Determine the [X, Y] coordinate at the center of the cell enclosing the given text.  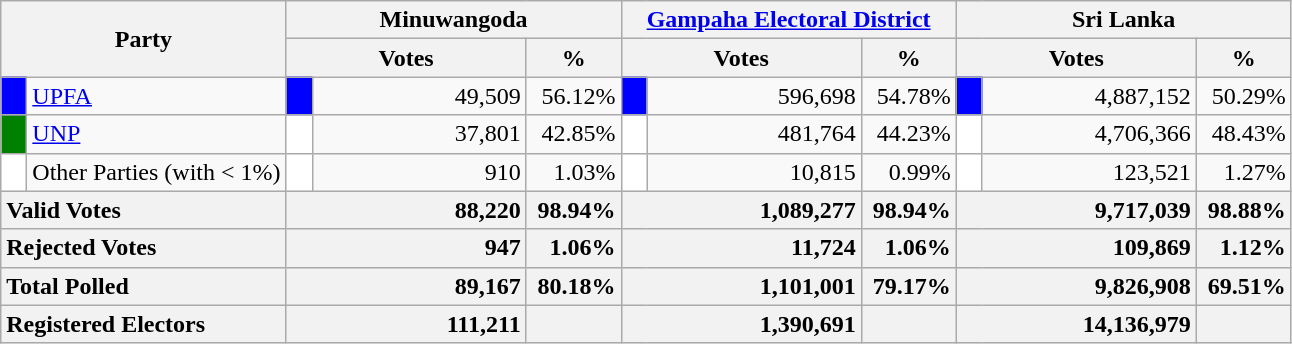
69.51% [1244, 286]
Sri Lanka [1124, 20]
9,717,039 [1076, 210]
1.03% [574, 172]
9,826,908 [1076, 286]
UNP [156, 134]
Registered Electors [144, 324]
56.12% [574, 96]
37,801 [419, 134]
Total Polled [144, 286]
109,869 [1076, 248]
Rejected Votes [144, 248]
49,509 [419, 96]
1,089,277 [741, 210]
10,815 [754, 172]
481,764 [754, 134]
50.29% [1244, 96]
11,724 [741, 248]
14,136,979 [1076, 324]
111,211 [406, 324]
4,887,152 [1089, 96]
910 [419, 172]
UPFA [156, 96]
4,706,366 [1089, 134]
42.85% [574, 134]
Party [144, 39]
1,390,691 [741, 324]
Valid Votes [144, 210]
1.12% [1244, 248]
1,101,001 [741, 286]
88,220 [406, 210]
596,698 [754, 96]
98.88% [1244, 210]
Other Parties (with < 1%) [156, 172]
947 [406, 248]
48.43% [1244, 134]
123,521 [1089, 172]
79.17% [908, 286]
44.23% [908, 134]
0.99% [908, 172]
54.78% [908, 96]
Minuwangoda [454, 20]
Gampaha Electoral District [788, 20]
89,167 [406, 286]
80.18% [574, 286]
1.27% [1244, 172]
